Search for the cell housing the specified text and yield its [x, y] center coordinate. 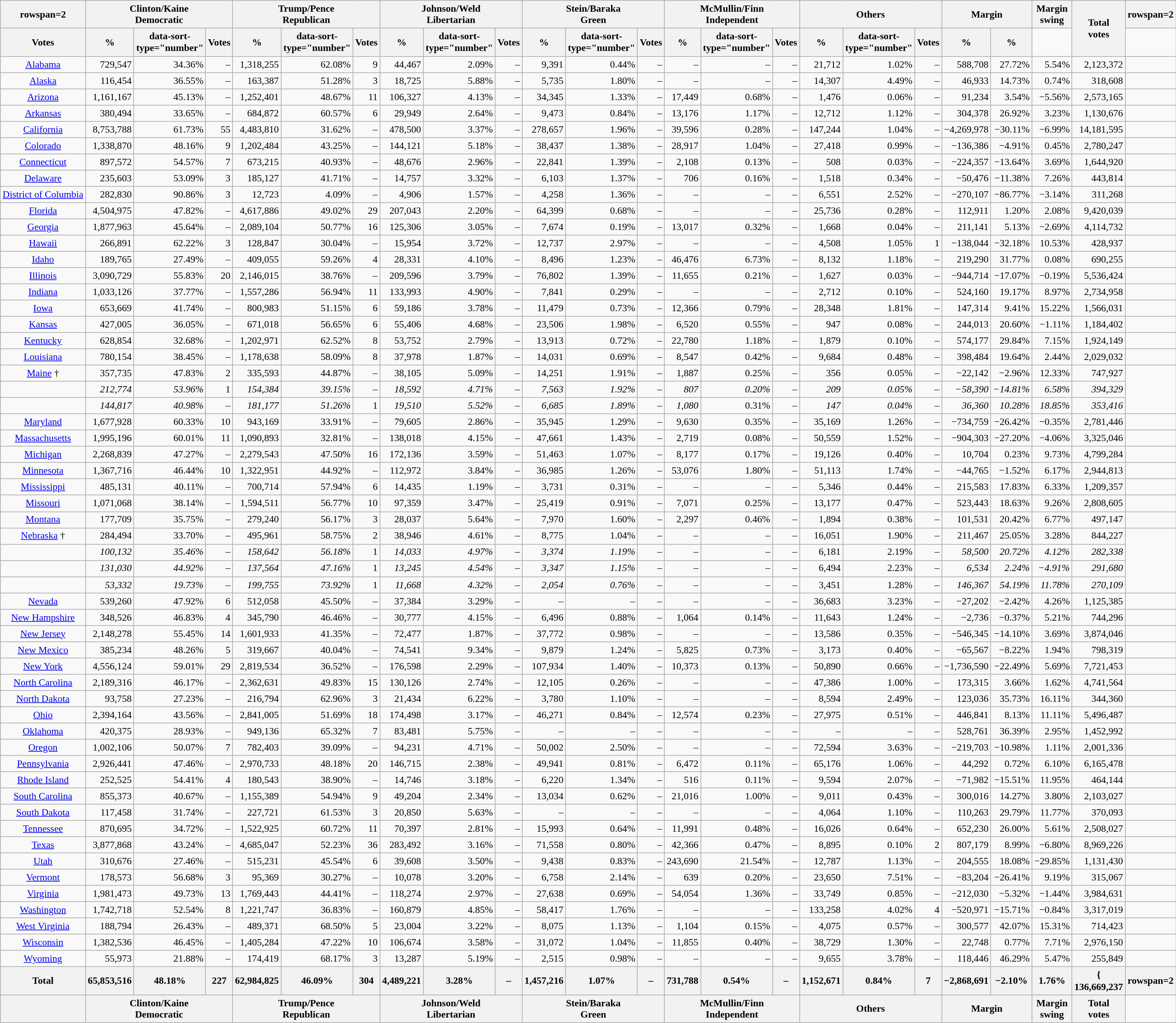
18,725 [402, 81]
11.95% [1052, 780]
29.84% [1012, 341]
310,676 [110, 861]
137,564 [257, 569]
97,359 [402, 503]
163,387 [257, 81]
22,748 [967, 943]
443,814 [1099, 178]
123,036 [967, 699]
4.90% [459, 292]
−8.22% [1012, 650]
3.29% [459, 601]
1,405,284 [257, 943]
49,204 [402, 796]
Delaware [43, 178]
1,677,928 [110, 422]
5.19% [459, 959]
11,479 [544, 309]
2,841,005 [257, 715]
199,755 [257, 585]
New Jersey [43, 634]
528,761 [967, 731]
Maine † [43, 373]
4,906 [402, 194]
−14.10% [1012, 634]
19,510 [402, 406]
−44,765 [967, 471]
Mississippi [43, 487]
−2,736 [967, 617]
146,715 [402, 764]
8.97% [1052, 292]
4,075 [821, 926]
47.22% [317, 943]
−944,714 [967, 276]
5.54% [1052, 65]
2,001,336 [1099, 747]
52.54% [170, 910]
61.73% [170, 129]
180,543 [257, 780]
15,954 [402, 244]
4,504,975 [110, 211]
282,338 [1099, 552]
10,078 [402, 877]
9,684 [821, 357]
177,709 [110, 520]
4,064 [821, 812]
353,416 [1099, 406]
Maryland [43, 422]
3.50% [459, 861]
5.75% [459, 731]
6,165,478 [1099, 764]
1,002,106 [110, 747]
1.37% [602, 178]
19,126 [821, 455]
47.92% [170, 601]
60.72% [317, 829]
0.79% [736, 309]
33,749 [821, 894]
131,030 [110, 569]
44.87% [317, 373]
−0.35% [1052, 422]
7.26% [1052, 178]
2.81% [459, 829]
62.52% [317, 341]
56.65% [317, 325]
25,736 [821, 211]
43.25% [317, 146]
21,016 [682, 796]
144,121 [402, 146]
14,757 [402, 178]
1,887 [682, 373]
2.29% [459, 666]
−6.99% [1052, 129]
6,472 [682, 764]
1.11% [1052, 747]
3,325,046 [1099, 438]
117,458 [110, 812]
4.85% [459, 910]
0.14% [736, 617]
3,731 [544, 487]
0.66% [879, 666]
17,449 [682, 97]
1.91% [602, 373]
2,297 [682, 520]
6.33% [1052, 487]
270,109 [1099, 585]
38,437 [544, 146]
6,220 [544, 780]
Virginia [43, 894]
729,547 [110, 65]
3.47% [459, 503]
11.77% [1052, 812]
53.96% [170, 390]
23,004 [402, 926]
160,879 [402, 910]
0.81% [602, 764]
212,774 [110, 390]
138,018 [402, 438]
9,473 [544, 113]
8,753,788 [110, 129]
2,970,733 [257, 764]
125,306 [402, 227]
3,090,729 [110, 276]
−58,390 [967, 390]
−26.41% [1012, 877]
39,596 [682, 129]
59.26% [317, 260]
California [43, 129]
38.14% [170, 503]
51.26% [317, 406]
Georgia [43, 227]
11,991 [682, 829]
21,712 [821, 65]
18.85% [1052, 406]
345,790 [257, 617]
7,674 [544, 227]
79,605 [402, 422]
33.70% [170, 536]
62.96% [317, 699]
516 [682, 780]
19.17% [1012, 292]
1.15% [602, 569]
−0.19% [1052, 276]
3,780 [544, 699]
300,577 [967, 926]
Arkansas [43, 113]
12,723 [257, 194]
243,690 [682, 861]
1,594,511 [257, 503]
2,189,316 [110, 682]
34.36% [170, 65]
Michigan [43, 455]
3.59% [459, 455]
947 [821, 325]
−1.52% [1012, 471]
2.09% [459, 65]
29,949 [402, 113]
0.17% [736, 455]
1,476 [821, 97]
3,374 [544, 552]
780,154 [110, 357]
2,573,165 [1099, 97]
50,002 [544, 747]
46,933 [967, 81]
2.96% [459, 162]
47.50% [317, 455]
56.68% [170, 877]
1,322,951 [257, 471]
1.52% [879, 438]
Nevada [43, 601]
54.57% [170, 162]
35.75% [170, 520]
800,983 [257, 309]
1,221,747 [257, 910]
30.27% [317, 877]
1,879 [821, 341]
7,721,453 [1099, 666]
409,055 [257, 260]
−27.20% [1012, 438]
37,978 [402, 357]
73.92% [317, 585]
8.99% [1012, 845]
21.88% [170, 959]
14,031 [544, 357]
1.96% [602, 129]
51.28% [317, 81]
515,231 [257, 861]
38.90% [317, 780]
1,033,126 [110, 292]
61.53% [317, 812]
2.49% [879, 699]
68.17% [317, 959]
2,781,446 [1099, 422]
12,712 [821, 113]
Tennessee [43, 829]
50.07% [170, 747]
3.20% [459, 877]
673,215 [257, 162]
4,489,221 [402, 981]
9.19% [1052, 877]
219,290 [967, 260]
235,603 [110, 178]
174,498 [402, 715]
46,271 [544, 715]
19.73% [170, 585]
1.34% [602, 780]
4,741,564 [1099, 682]
46.17% [170, 682]
−22,142 [967, 373]
Hawaii [43, 244]
1.98% [602, 325]
8,496 [544, 260]
1.62% [1052, 682]
215,583 [967, 487]
2,029,032 [1099, 357]
−2.42% [1012, 601]
Kentucky [43, 341]
−1.11% [1052, 325]
16.11% [1052, 699]
3.84% [459, 471]
106,674 [402, 943]
11,855 [682, 943]
6,758 [544, 877]
−5.32% [1012, 894]
44.41% [317, 894]
0.06% [879, 97]
49.83% [317, 682]
5,825 [682, 650]
714,423 [1099, 926]
5,496,487 [1099, 715]
0.83% [602, 861]
2.24% [1012, 569]
14,307 [821, 81]
27.72% [1012, 65]
51.15% [317, 309]
18,592 [402, 390]
52.23% [317, 845]
44,292 [967, 764]
18 [366, 715]
8.13% [1012, 715]
25,419 [544, 503]
684,872 [257, 113]
523,443 [967, 503]
3.22% [459, 926]
5,735 [544, 81]
New Mexico [43, 650]
8,895 [821, 845]
46.83% [170, 617]
112,972 [402, 471]
1.20% [1012, 211]
154,384 [257, 390]
173,315 [967, 682]
46.46% [317, 617]
133,258 [821, 910]
0.16% [736, 178]
53,752 [402, 341]
512,058 [257, 601]
47,661 [544, 438]
36.39% [1012, 731]
South Carolina [43, 796]
Total [43, 981]
31.74% [170, 812]
3.63% [879, 747]
2,719 [682, 438]
36,985 [544, 471]
1.60% [602, 520]
54.19% [1012, 585]
20.60% [1012, 325]
1,202,971 [257, 341]
29.79% [1012, 812]
13,034 [544, 796]
1,518 [821, 178]
100,132 [110, 552]
27,975 [821, 715]
5.88% [459, 81]
7,841 [544, 292]
{ 136,669,237 [1099, 981]
0.46% [736, 520]
91,234 [967, 97]
5,536,424 [1099, 276]
8,775 [544, 536]
2,108 [682, 162]
3.54% [1012, 97]
0.85% [879, 894]
1.90% [879, 536]
12,366 [682, 309]
2,123,372 [1099, 65]
48.16% [170, 146]
60.01% [170, 438]
4,114,732 [1099, 227]
2.50% [602, 747]
2,944,813 [1099, 471]
1.33% [602, 97]
−10.98% [1012, 747]
1.28% [879, 585]
3,451 [821, 585]
94,231 [402, 747]
−2.96% [1012, 373]
10.28% [1012, 406]
1,318,255 [257, 65]
58.75% [317, 536]
12,787 [821, 861]
36.52% [317, 666]
2,976,150 [1099, 943]
42,366 [682, 845]
41.71% [317, 178]
9,011 [821, 796]
6.17% [1052, 471]
−22.49% [1012, 666]
284,494 [110, 536]
3,877,868 [110, 845]
−14.81% [1012, 390]
185,127 [257, 178]
47,386 [821, 682]
0.62% [602, 796]
1,457,216 [544, 981]
300,016 [967, 796]
47.16% [317, 569]
174,419 [257, 959]
43.56% [170, 715]
1.05% [879, 244]
5.21% [1052, 617]
2,054 [544, 585]
1.38% [602, 146]
1,131,430 [1099, 861]
1,981,473 [110, 894]
65,176 [821, 764]
11.11% [1052, 715]
30.04% [317, 244]
344,360 [1099, 699]
5.13% [1012, 227]
2.20% [459, 211]
47.27% [170, 455]
207,043 [402, 211]
60.57% [317, 113]
0.88% [602, 617]
12.33% [1052, 373]
14,435 [402, 487]
28.93% [170, 731]
3.18% [459, 780]
32.81% [317, 438]
46.44% [170, 471]
23,650 [821, 877]
Florida [43, 211]
36,683 [821, 601]
4.12% [1052, 552]
12,737 [544, 244]
652,230 [967, 829]
427,005 [110, 325]
38,946 [402, 536]
2.14% [602, 877]
Wyoming [43, 959]
112,911 [967, 211]
−15.51% [1012, 780]
1.06% [879, 764]
35.73% [1012, 699]
653,669 [110, 309]
76,802 [544, 276]
943,169 [257, 422]
5,346 [821, 487]
2.44% [1052, 357]
2,508,027 [1099, 829]
3,173 [821, 650]
6.77% [1052, 520]
West Virginia [43, 926]
2,148,278 [110, 634]
782,403 [257, 747]
20,850 [402, 812]
Washington [43, 910]
5.64% [459, 520]
1,130,676 [1099, 113]
45.54% [317, 861]
Rhode Island [43, 780]
0.77% [1012, 943]
4,556,124 [110, 666]
1.30% [879, 943]
335,593 [257, 373]
9,594 [821, 780]
15.22% [1052, 309]
4.10% [459, 260]
47.83% [170, 373]
2,515 [544, 959]
2,926,441 [110, 764]
13,913 [544, 341]
304 [366, 981]
District of Columbia [43, 194]
508 [821, 162]
7.15% [1052, 341]
118,446 [967, 959]
6,496 [544, 617]
1.43% [602, 438]
64,399 [544, 211]
1,152,671 [821, 981]
48.26% [170, 650]
54.41% [170, 780]
5.63% [459, 812]
4.61% [459, 536]
13,287 [402, 959]
36.83% [317, 910]
2.38% [459, 764]
446,841 [967, 715]
420,375 [110, 731]
Oklahoma [43, 731]
83,481 [402, 731]
1.29% [602, 422]
497,147 [1099, 520]
−904,303 [967, 438]
Texas [43, 845]
13,017 [682, 227]
539,260 [110, 601]
949,136 [257, 731]
58,417 [544, 910]
45.13% [170, 97]
147,244 [821, 129]
Vermont [43, 877]
188,794 [110, 926]
3.79% [459, 276]
48.67% [317, 97]
68.50% [317, 926]
28,331 [402, 260]
385,234 [110, 650]
9.26% [1052, 503]
54,054 [682, 894]
62,984,825 [257, 981]
6,181 [821, 552]
181,177 [257, 406]
−1,736,590 [967, 666]
95,369 [257, 877]
6,685 [544, 406]
798,319 [1099, 650]
3.32% [459, 178]
304,378 [967, 113]
158,642 [257, 552]
−65,567 [967, 650]
370,093 [1099, 812]
33.65% [170, 113]
7,071 [682, 503]
110,263 [967, 812]
7,970 [544, 520]
0.26% [602, 682]
71,558 [544, 845]
8,547 [682, 357]
−6.80% [1052, 845]
14,251 [544, 373]
227 [219, 981]
4,617,886 [257, 211]
639 [682, 877]
0.80% [602, 845]
4.32% [459, 585]
844,227 [1099, 536]
40.67% [170, 796]
41.35% [317, 634]
357,735 [110, 373]
6.58% [1052, 390]
58.09% [317, 357]
5.61% [1052, 829]
50,890 [821, 666]
1,155,389 [257, 796]
870,695 [110, 829]
209,596 [402, 276]
731,788 [682, 981]
Colorado [43, 146]
1,566,031 [1099, 309]
855,373 [110, 796]
26.00% [1012, 829]
348,526 [110, 617]
34,345 [544, 97]
428,937 [1099, 244]
227,721 [257, 812]
6.22% [459, 699]
27.49% [170, 260]
51,113 [821, 471]
178,573 [110, 877]
8,969,226 [1099, 845]
Idaho [43, 260]
12,105 [544, 682]
55.45% [170, 634]
65,853,516 [110, 981]
27.23% [170, 699]
1,644,920 [1099, 162]
0.45% [1052, 146]
34.72% [170, 829]
56.17% [317, 520]
1,064 [682, 617]
2,808,605 [1099, 503]
283,492 [402, 845]
0.21% [736, 276]
New Hampshire [43, 617]
9,630 [682, 422]
315,067 [1099, 877]
35,945 [544, 422]
20.42% [1012, 520]
Iowa [43, 309]
−0.37% [1012, 617]
53,076 [682, 471]
9,420,039 [1099, 211]
10,373 [682, 666]
147,314 [967, 309]
74,541 [402, 650]
1.40% [602, 666]
8,594 [821, 699]
50.77% [317, 227]
9,655 [821, 959]
39.09% [317, 747]
0.74% [1052, 81]
−734,759 [967, 422]
40.93% [317, 162]
−27,202 [967, 601]
0.57% [879, 926]
15,993 [544, 829]
Alaska [43, 81]
−2.10% [1012, 981]
0.34% [879, 178]
Indiana [43, 292]
4.54% [459, 569]
Minnesota [43, 471]
4.26% [1052, 601]
4,508 [821, 244]
65.32% [317, 731]
6.73% [736, 260]
46,476 [682, 260]
172,136 [402, 455]
671,018 [257, 325]
−30.11% [1012, 129]
278,657 [544, 129]
176,598 [402, 666]
1,090,893 [257, 438]
46.29% [1012, 959]
55.83% [170, 276]
0.91% [602, 503]
5.09% [459, 373]
26.43% [170, 926]
56.77% [317, 503]
48,676 [402, 162]
1,338,870 [110, 146]
189,765 [110, 260]
37,772 [544, 634]
6.10% [1052, 764]
Arizona [43, 97]
4.49% [879, 81]
0.38% [879, 520]
11,655 [682, 276]
1,627 [821, 276]
−3.14% [1052, 194]
2.64% [459, 113]
897,572 [110, 162]
3.16% [459, 845]
1,178,638 [257, 357]
1.23% [602, 260]
0.76% [602, 585]
2,362,631 [257, 682]
2.52% [879, 194]
Nebraska † [43, 536]
26.92% [1012, 113]
−83,204 [967, 877]
−15.71% [1012, 910]
−136,386 [967, 146]
282,830 [110, 194]
31,072 [544, 943]
380,494 [110, 113]
3.05% [459, 227]
2.95% [1052, 731]
464,144 [1099, 780]
1,382,536 [110, 943]
14.73% [1012, 81]
394,329 [1099, 390]
588,708 [967, 65]
2,103,027 [1099, 796]
62.08% [317, 65]
23,506 [544, 325]
−546,345 [967, 634]
10,704 [967, 455]
Massachusetts [43, 438]
−520,971 [967, 910]
14.27% [1012, 796]
14,181,595 [1099, 129]
216,794 [257, 699]
22,780 [682, 341]
35.46% [170, 552]
5.69% [1052, 666]
16,026 [821, 829]
4.13% [459, 97]
72,477 [402, 634]
39.15% [317, 390]
4,685,047 [257, 845]
40.04% [317, 650]
−4.06% [1052, 438]
53.09% [170, 178]
New York [43, 666]
2.79% [459, 341]
1.74% [879, 471]
17.83% [1012, 487]
13,245 [402, 569]
319,667 [257, 650]
13 [219, 894]
40.98% [170, 406]
70,397 [402, 829]
1,161,167 [110, 97]
Alabama [43, 65]
36 [366, 845]
13,586 [821, 634]
−224,357 [967, 162]
6,494 [821, 569]
3,874,046 [1099, 634]
1,601,933 [257, 634]
2,734,958 [1099, 292]
−270,107 [967, 194]
14 [219, 634]
574,177 [967, 341]
2,780,247 [1099, 146]
9.41% [1012, 309]
0.29% [602, 292]
38,105 [402, 373]
255,849 [1099, 959]
Connecticut [43, 162]
133,993 [402, 292]
27,418 [821, 146]
Utah [43, 861]
2,819,534 [257, 666]
1,877,963 [110, 227]
45.64% [170, 227]
49,941 [544, 764]
9,391 [544, 65]
1,668 [821, 227]
31.77% [1012, 260]
4.09% [317, 194]
1,522,925 [257, 829]
3,984,631 [1099, 894]
2,712 [821, 292]
0.42% [736, 357]
5.47% [1052, 959]
Ohio [43, 715]
Missouri [43, 503]
2,394,164 [110, 715]
21,434 [402, 699]
1.92% [602, 390]
4,258 [544, 194]
Oregon [43, 747]
Illinois [43, 276]
252,525 [110, 780]
−13.64% [1012, 162]
38.76% [317, 276]
4.02% [879, 910]
53,332 [110, 585]
1,924,149 [1099, 341]
211,467 [967, 536]
59,186 [402, 309]
20.72% [1012, 552]
37,384 [402, 601]
6,534 [967, 569]
59.01% [170, 666]
Pennsylvania [43, 764]
−1.44% [1052, 894]
Louisiana [43, 357]
0.15% [736, 926]
485,131 [110, 487]
8,075 [544, 926]
15 [366, 682]
204,555 [967, 861]
18.63% [1012, 503]
107,934 [544, 666]
−11.38% [1012, 178]
58,500 [967, 552]
Kansas [43, 325]
807 [682, 390]
4,799,284 [1099, 455]
106,327 [402, 97]
9.73% [1052, 455]
90.86% [170, 194]
46.09% [317, 981]
1,184,402 [1099, 325]
1,104 [682, 926]
−212,030 [967, 894]
3.17% [459, 715]
50,559 [821, 438]
28,917 [682, 146]
2,146,015 [257, 276]
7,563 [544, 390]
266,891 [110, 244]
0.43% [879, 796]
279,240 [257, 520]
2.23% [879, 569]
−138,044 [967, 244]
28,348 [821, 309]
−32.18% [1012, 244]
291,680 [1099, 569]
311,268 [1099, 194]
318,608 [1099, 81]
−2,868,691 [967, 981]
56.94% [317, 292]
5.52% [459, 406]
1,995,196 [110, 438]
2.19% [879, 552]
47.82% [170, 211]
1,742,718 [110, 910]
−4,269,978 [967, 129]
North Dakota [43, 699]
43.24% [170, 845]
19.64% [1012, 357]
356 [821, 373]
27.46% [170, 861]
51.69% [317, 715]
3.37% [459, 129]
46.45% [170, 943]
807,179 [967, 845]
47.46% [170, 764]
38,729 [821, 943]
13,176 [682, 113]
2,268,839 [110, 455]
3,317,019 [1099, 910]
398,484 [967, 357]
1,252,401 [257, 97]
2.74% [459, 682]
3.66% [1012, 682]
0.54% [736, 981]
55 [219, 129]
60.33% [170, 422]
93,758 [110, 699]
1.57% [459, 194]
128,847 [257, 244]
130,126 [402, 682]
1,071,068 [110, 503]
−86.77% [1012, 194]
1.12% [879, 113]
−71,982 [967, 780]
18.08% [1012, 861]
41.74% [170, 309]
51,463 [544, 455]
30,777 [402, 617]
524,160 [967, 292]
37.77% [170, 292]
14,746 [402, 780]
706 [682, 178]
0.19% [602, 227]
21.54% [736, 861]
33.91% [317, 422]
2.86% [459, 422]
−5.56% [1052, 97]
1,769,443 [257, 894]
3.80% [1052, 796]
1,367,716 [110, 471]
16,051 [821, 536]
2,279,543 [257, 455]
0.51% [879, 715]
42.07% [1012, 926]
1,125,385 [1099, 601]
747,927 [1099, 373]
244,013 [967, 325]
147 [821, 406]
7.51% [879, 877]
38.45% [170, 357]
690,255 [1099, 260]
3.72% [459, 244]
49.02% [317, 211]
28,037 [402, 520]
4,483,810 [257, 129]
700,714 [257, 487]
40.11% [170, 487]
4.97% [459, 552]
628,854 [110, 341]
32.68% [170, 341]
−26.42% [1012, 422]
118,274 [402, 894]
1.17% [736, 113]
209 [821, 390]
6,520 [682, 325]
1,557,286 [257, 292]
1.81% [879, 309]
2.07% [879, 780]
−17.07% [1012, 276]
39,608 [402, 861]
72,594 [821, 747]
Wisconsin [43, 943]
4.68% [459, 325]
35,169 [821, 422]
2.34% [459, 796]
11,643 [821, 617]
6,103 [544, 178]
495,961 [257, 536]
1.94% [1052, 650]
1,894 [821, 520]
10.53% [1052, 244]
Montana [43, 520]
144,817 [110, 406]
478,500 [402, 129]
211,141 [967, 227]
0.55% [736, 325]
−219,703 [967, 747]
1,080 [682, 406]
11.78% [1052, 585]
9,438 [544, 861]
36,360 [967, 406]
14,033 [402, 552]
489,371 [257, 926]
12,574 [682, 715]
56.18% [317, 552]
1,452,992 [1099, 731]
31.62% [317, 129]
−2.69% [1052, 227]
116,454 [110, 81]
27,638 [544, 894]
744,296 [1099, 617]
0.99% [879, 146]
55,406 [402, 325]
55,973 [110, 959]
1.02% [879, 65]
22,841 [544, 162]
7.71% [1052, 943]
101,531 [967, 520]
8,132 [821, 260]
44,467 [402, 65]
5.18% [459, 146]
57.94% [317, 487]
North Carolina [43, 682]
13,177 [821, 503]
3,347 [544, 569]
1,209,357 [1099, 487]
49.73% [170, 894]
62.22% [170, 244]
1.89% [602, 406]
9.34% [459, 650]
15.31% [1052, 926]
−50,476 [967, 178]
36.05% [170, 325]
−0.84% [1052, 910]
54.94% [317, 796]
9,879 [544, 650]
8,177 [682, 455]
South Dakota [43, 812]
146,367 [967, 585]
2.08% [1052, 211]
2,089,104 [257, 227]
−29.85% [1052, 861]
11,668 [402, 585]
36.55% [170, 81]
45.50% [317, 601]
0.32% [736, 227]
6,551 [821, 194]
3.58% [459, 943]
1,202,484 [257, 146]
25.05% [1012, 536]
